Search for the cell housing the specified text and yield its (X, Y) center coordinate. 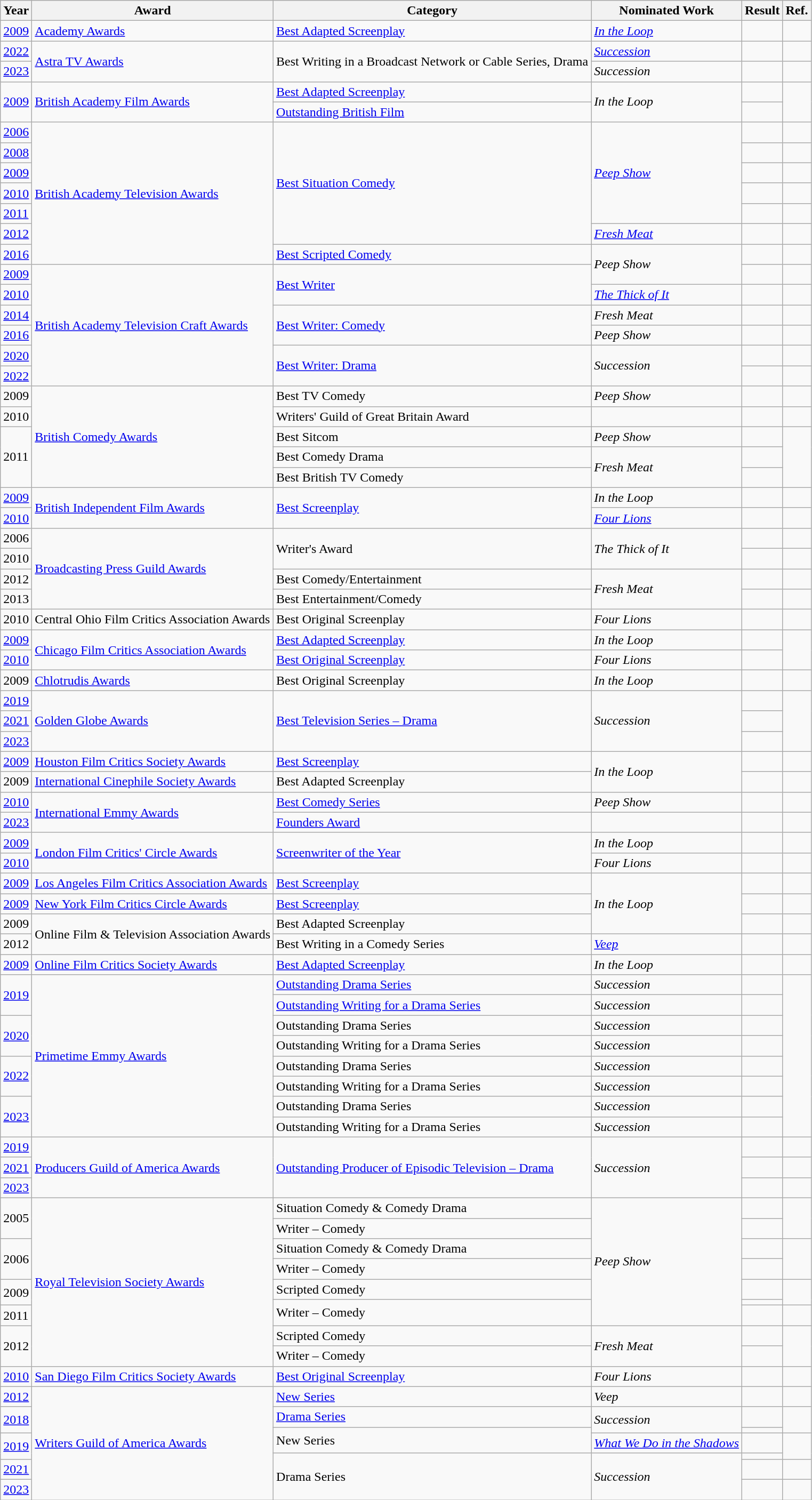
Best British TV Comedy (432, 477)
2008 (16, 153)
International Emmy Awards (152, 812)
Central Ohio Film Critics Association Awards (152, 620)
Best Writer (432, 285)
Award (152, 11)
Best Writing in a Comedy Series (432, 944)
Writers' Guild of Great Britain Award (432, 416)
Best Comedy/Entertainment (432, 579)
British Academy Television Awards (152, 193)
Outstanding British Film (432, 112)
Royal Television Society Awards (152, 1282)
Best Comedy Series (432, 802)
British Academy Film Awards (152, 102)
Los Angeles Film Critics Association Awards (152, 883)
Online Film Critics Society Awards (152, 965)
Broadcasting Press Guild Awards (152, 568)
What We Do in the Shadows (666, 1443)
Best Writer: Drama (432, 366)
Best Entertainment/Comedy (432, 599)
Best Sitcom (432, 437)
Result (762, 11)
Best Television Series – Drama (432, 721)
Best TV Comedy (432, 396)
Producers Guild of America Awards (152, 1167)
Primetime Emmy Awards (152, 1056)
New York Film Critics Circle Awards (152, 904)
Year (16, 11)
San Diego Film Critics Society Awards (152, 1376)
Best Situation Comedy (432, 183)
Houston Film Critics Society Awards (152, 761)
British Comedy Awards (152, 437)
Chicago Film Critics Association Awards (152, 650)
Nominated Work (666, 11)
Category (432, 11)
British Academy Television Craft Awards (152, 325)
Golden Globe Awards (152, 721)
Best Comedy Drama (432, 457)
British Independent Film Awards (152, 508)
Chlotrudis Awards (152, 680)
Ref. (797, 11)
2005 (16, 1218)
Writers Guild of America Awards (152, 1443)
2013 (16, 599)
Founders Award (432, 822)
Outstanding Producer of Episodic Television – Drama (432, 1167)
Online Film & Television Association Awards (152, 934)
International Cinephile Society Awards (152, 782)
Screenwriter of the Year (432, 853)
Best Writer: Comedy (432, 325)
2018 (16, 1419)
Best Scripted Comedy (432, 254)
London Film Critics' Circle Awards (152, 853)
Best Writing in a Broadcast Network or Cable Series, Drama (432, 61)
Writer's Award (432, 548)
Academy Awards (152, 31)
Astra TV Awards (152, 61)
2014 (16, 315)
